Detect which cell encompasses the target text, then output its [X, Y] center coordinate. 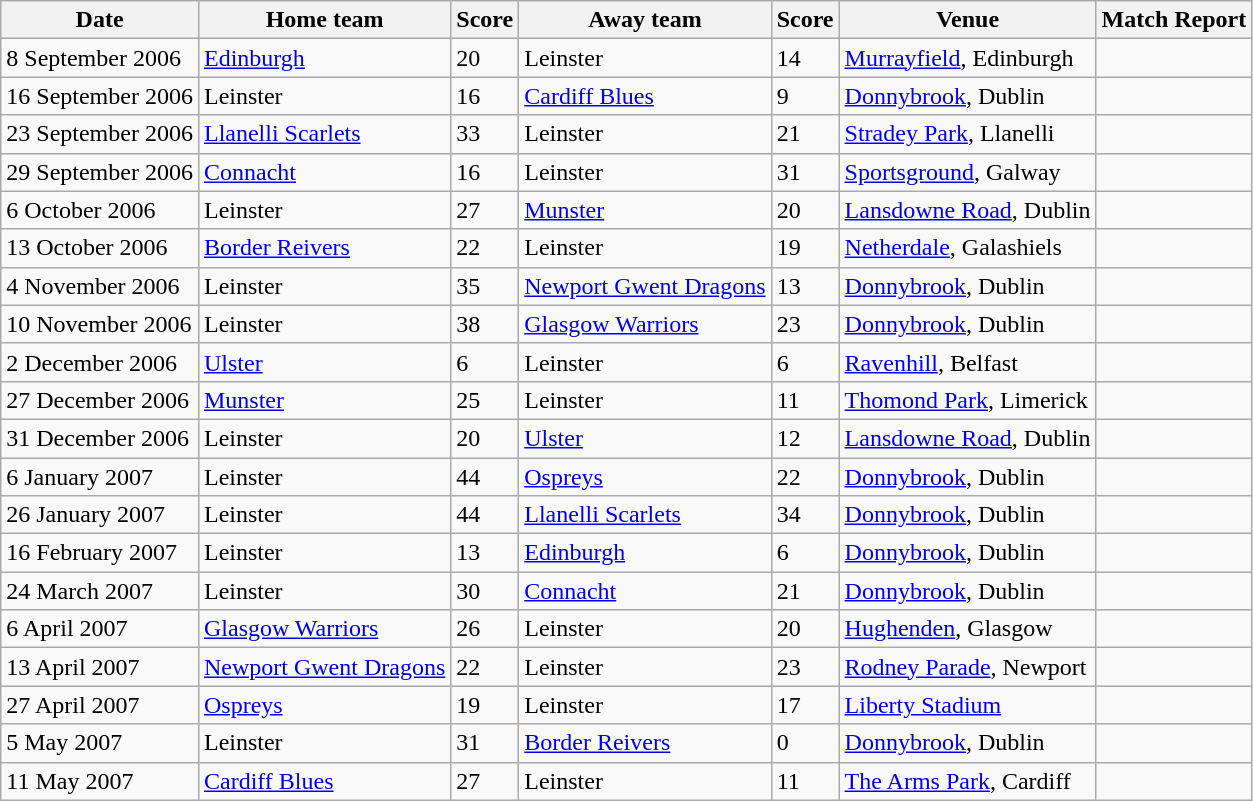
8 September 2006 [100, 58]
13 October 2006 [100, 248]
12 [805, 438]
Liberty Stadium [968, 705]
Murrayfield, Edinburgh [968, 58]
16 February 2007 [100, 553]
13 April 2007 [100, 667]
38 [485, 324]
26 [485, 629]
25 [485, 400]
Away team [645, 20]
0 [805, 743]
Date [100, 20]
27 April 2007 [100, 705]
14 [805, 58]
5 May 2007 [100, 743]
23 September 2006 [100, 134]
6 January 2007 [100, 477]
Home team [324, 20]
Match Report [1174, 20]
11 May 2007 [100, 781]
30 [485, 591]
Rodney Parade, Newport [968, 667]
Hughenden, Glasgow [968, 629]
The Arms Park, Cardiff [968, 781]
26 January 2007 [100, 515]
34 [805, 515]
Stradey Park, Llanelli [968, 134]
35 [485, 286]
Ravenhill, Belfast [968, 362]
24 March 2007 [100, 591]
27 December 2006 [100, 400]
Thomond Park, Limerick [968, 400]
4 November 2006 [100, 286]
33 [485, 134]
31 December 2006 [100, 438]
16 September 2006 [100, 96]
17 [805, 705]
Venue [968, 20]
Netherdale, Galashiels [968, 248]
Sportsground, Galway [968, 172]
6 October 2006 [100, 210]
10 November 2006 [100, 324]
29 September 2006 [100, 172]
9 [805, 96]
6 April 2007 [100, 629]
2 December 2006 [100, 362]
